Pinpoint the cell where the given text exists, returning its [x, y] midpoint coordinate. 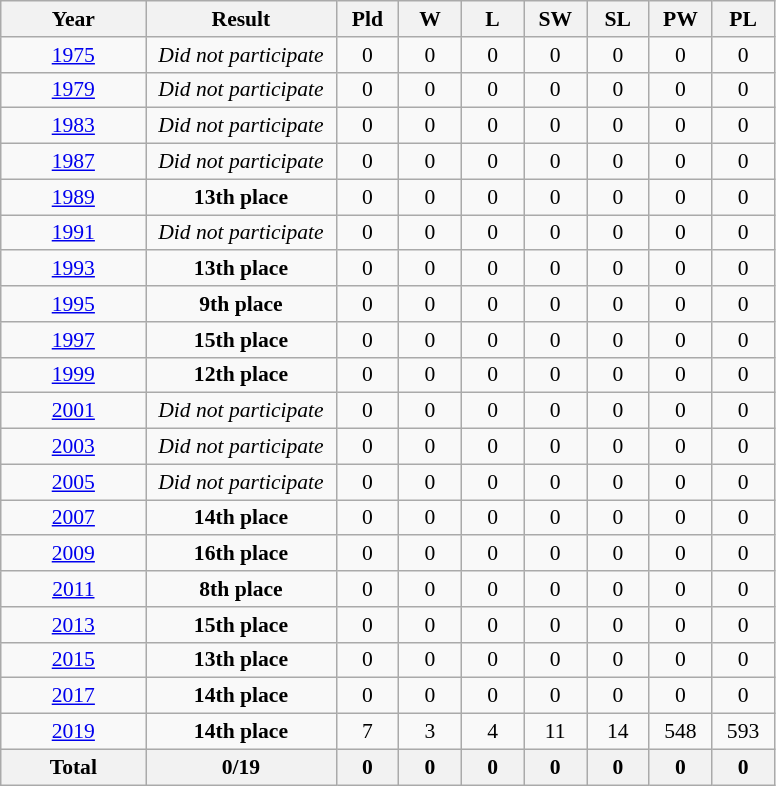
1975 [74, 55]
W [430, 19]
2019 [74, 732]
9th place [241, 304]
SL [618, 19]
7 [368, 732]
11 [556, 732]
PL [744, 19]
Pld [368, 19]
2015 [74, 660]
L [492, 19]
Total [74, 767]
1993 [74, 269]
3 [430, 732]
1987 [74, 162]
2009 [74, 554]
4 [492, 732]
8th place [241, 589]
SW [556, 19]
1997 [74, 340]
16th place [241, 554]
Year [74, 19]
2011 [74, 589]
1991 [74, 233]
1979 [74, 90]
2013 [74, 625]
2003 [74, 447]
548 [680, 732]
2001 [74, 411]
593 [744, 732]
14 [618, 732]
1983 [74, 126]
2017 [74, 696]
2005 [74, 482]
PW [680, 19]
0/19 [241, 767]
1989 [74, 197]
2007 [74, 518]
Result [241, 19]
1995 [74, 304]
12th place [241, 375]
1999 [74, 375]
